Pinpoint the cell where the given text exists, returning its (X, Y) midpoint coordinate. 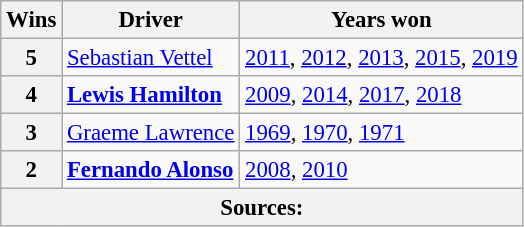
Wins (32, 20)
5 (32, 58)
2 (32, 170)
Lewis Hamilton (151, 95)
Sebastian Vettel (151, 58)
Years won (382, 20)
2008, 2010 (382, 170)
2009, 2014, 2017, 2018 (382, 95)
4 (32, 95)
Fernando Alonso (151, 170)
3 (32, 133)
2011, 2012, 2013, 2015, 2019 (382, 58)
Sources: (262, 208)
Driver (151, 20)
1969, 1970, 1971 (382, 133)
Graeme Lawrence (151, 133)
